For the text-containing cell, return its midpoint in (X, Y) coordinate format. 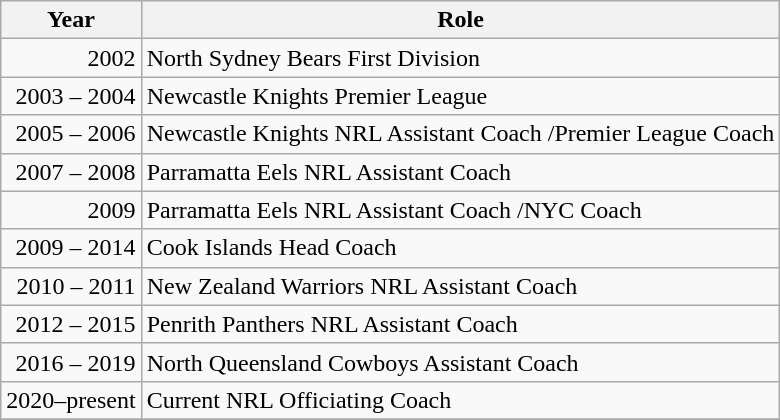
North Sydney Bears First Division (460, 58)
Cook Islands Head Coach (460, 248)
Newcastle Knights NRL Assistant Coach /Premier League Coach (460, 134)
Current NRL Officiating Coach (460, 400)
Parramatta Eels NRL Assistant Coach /NYC Coach (460, 210)
2009 (71, 210)
2012 – 2015 (71, 324)
2003 – 2004 (71, 96)
2016 – 2019 (71, 362)
2020–present (71, 400)
New Zealand Warriors NRL Assistant Coach (460, 286)
Year (71, 20)
2010 – 2011 (71, 286)
2009 – 2014 (71, 248)
North Queensland Cowboys Assistant Coach (460, 362)
Penrith Panthers NRL Assistant Coach (460, 324)
Role (460, 20)
2002 (71, 58)
Newcastle Knights Premier League (460, 96)
2007 – 2008 (71, 172)
Parramatta Eels NRL Assistant Coach (460, 172)
2005 – 2006 (71, 134)
